Detect which cell encompasses the target text, then output its [X, Y] center coordinate. 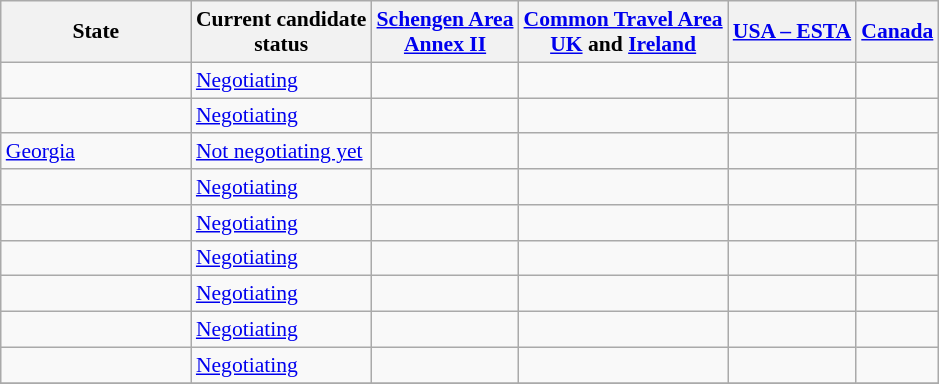
USA – ESTA [792, 32]
Common Travel Area UK and Ireland [624, 32]
Not negotiating yet [282, 152]
Canada [897, 32]
Schengen AreaAnnex II [446, 32]
Current candidatestatus [282, 32]
Georgia [96, 152]
State [96, 32]
